Return [x, y] of the center of cell containing provided text 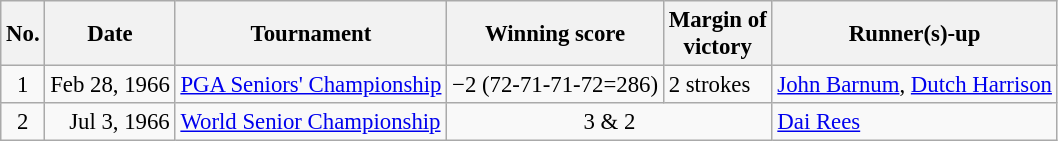
Jul 3, 1966 [110, 122]
No. [23, 34]
Tournament [311, 34]
Winning score [556, 34]
3 & 2 [610, 122]
World Senior Championship [311, 122]
Margin ofvictory [718, 34]
1 [23, 85]
Runner(s)-up [914, 34]
John Barnum, Dutch Harrison [914, 85]
2 strokes [718, 85]
−2 (72-71-71-72=286) [556, 85]
Dai Rees [914, 122]
Feb 28, 1966 [110, 85]
2 [23, 122]
PGA Seniors' Championship [311, 85]
Date [110, 34]
